Pinpoint the cell where the given text exists, returning its [X, Y] midpoint coordinate. 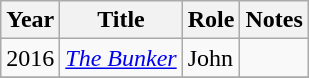
The Bunker [121, 58]
Notes [274, 20]
Role [211, 20]
John [211, 58]
Title [121, 20]
2016 [30, 58]
Year [30, 20]
